For the text-containing cell, return its midpoint in [x, y] coordinate format. 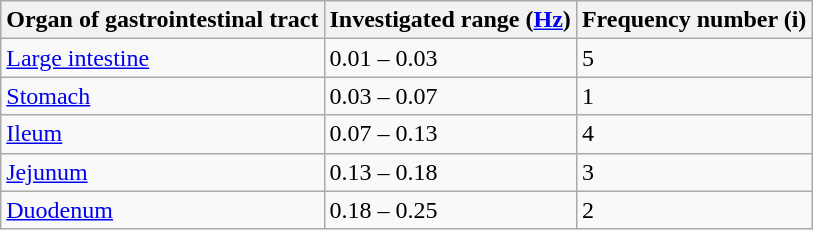
0.07 – 0.13 [450, 134]
Stomach [162, 96]
Organ of gastrointestinal tract [162, 20]
1 [694, 96]
Investigated range (Hz) [450, 20]
0.18 – 0.25 [450, 210]
2 [694, 210]
Large intestine [162, 58]
5 [694, 58]
Frequency number (i) [694, 20]
4 [694, 134]
Jejunum [162, 172]
3 [694, 172]
Duodenum [162, 210]
0.13 – 0.18 [450, 172]
0.01 – 0.03 [450, 58]
Ileum [162, 134]
0.03 – 0.07 [450, 96]
